Identify which cell holds the provided text, then report its [X, Y] central coordinate. 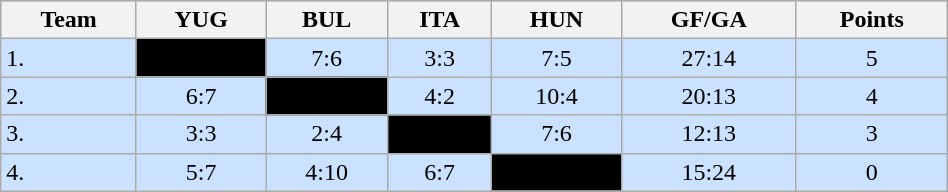
20:13 [708, 96]
2. [69, 96]
4. [69, 172]
2:4 [326, 134]
YUG [200, 20]
4 [872, 96]
4:2 [439, 96]
GF/GA [708, 20]
1. [69, 58]
Team [69, 20]
5:7 [200, 172]
Points [872, 20]
5 [872, 58]
3 [872, 134]
4:10 [326, 172]
15:24 [708, 172]
BUL [326, 20]
ITA [439, 20]
27:14 [708, 58]
7:5 [556, 58]
0 [872, 172]
12:13 [708, 134]
10:4 [556, 96]
HUN [556, 20]
3. [69, 134]
